Locate the cell with the specified text and output its (X, Y) center coordinate. 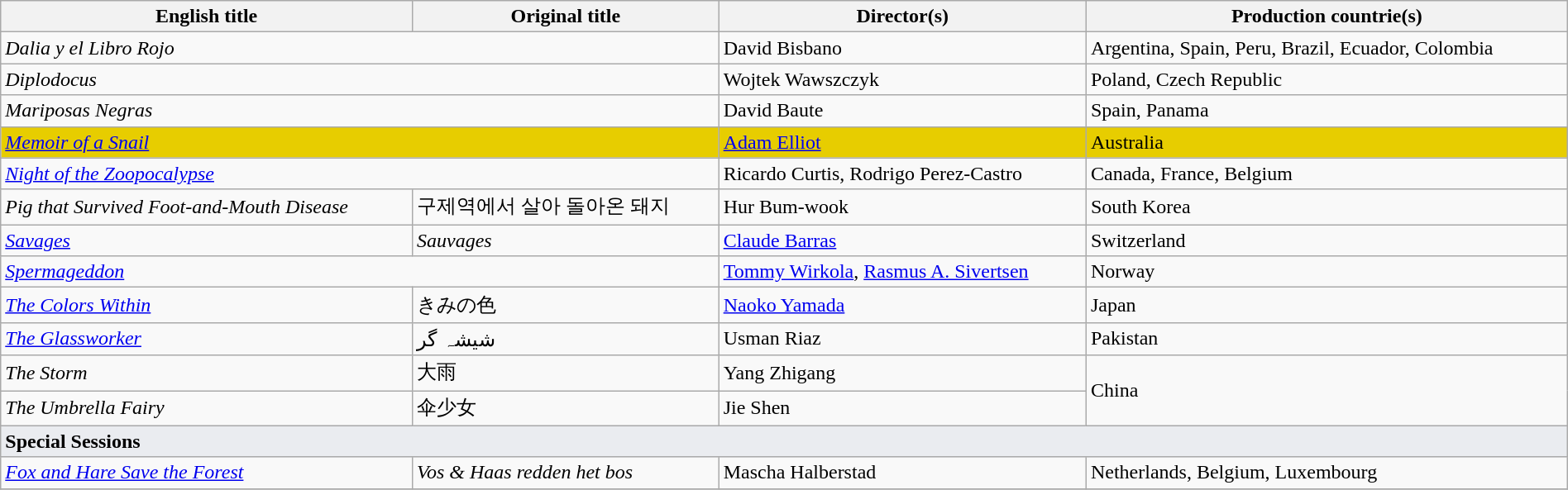
Jie Shen (902, 408)
The Umbrella Fairy (207, 408)
Sauvages (566, 240)
Switzerland (1327, 240)
شیشہ گر (566, 339)
Pig that Survived Foot-and-Mouth Disease (207, 207)
Mascha Halberstad (902, 473)
Vos & Haas redden het bos (566, 473)
The Colors Within (207, 306)
Night of the Zoopocalypse (360, 174)
China (1327, 390)
Mariposas Negras (360, 111)
Pakistan (1327, 339)
Spain, Panama (1327, 111)
English title (207, 17)
Argentina, Spain, Peru, Brazil, Ecuador, Colombia (1327, 48)
伞少女 (566, 408)
Naoko Yamada (902, 306)
Norway (1327, 272)
Dalia y el Libro Rojo (360, 48)
David Bisbano (902, 48)
Memoir of a Snail (360, 142)
Tommy Wirkola, Rasmus A. Sivertsen (902, 272)
Wojtek Wawszczyk (902, 79)
David Baute (902, 111)
Yang Zhigang (902, 373)
Ricardo Curtis, Rodrigo Perez-Castro (902, 174)
Australia (1327, 142)
Usman Riaz (902, 339)
Production countrie(s) (1327, 17)
Director(s) (902, 17)
大雨 (566, 373)
The Glassworker (207, 339)
Canada, France, Belgium (1327, 174)
Savages (207, 240)
きみの色 (566, 306)
Netherlands, Belgium, Luxembourg (1327, 473)
South Korea (1327, 207)
Special Sessions (784, 441)
Poland, Czech Republic (1327, 79)
Hur Bum-wook (902, 207)
Adam Elliot (902, 142)
Japan (1327, 306)
구제역에서 살아 돌아온 돼지 (566, 207)
The Storm (207, 373)
Claude Barras (902, 240)
Spermageddon (360, 272)
Fox and Hare Save the Forest (207, 473)
Original title (566, 17)
Diplodocus (360, 79)
